Detect which cell encompasses the target text, then output its (x, y) center coordinate. 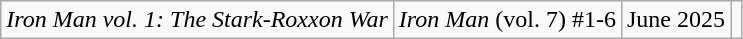
Iron Man (vol. 7) #1-6 (507, 20)
June 2025 (676, 20)
Iron Man vol. 1: The Stark-Roxxon War (198, 20)
